Locate the cell with the specified text and output its [x, y] center coordinate. 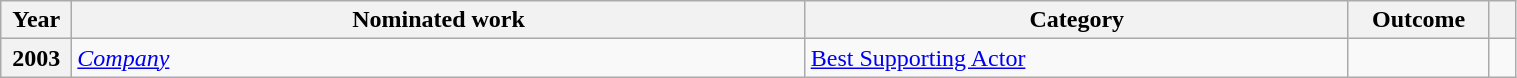
Best Supporting Actor [1076, 58]
Outcome [1418, 20]
Nominated work [438, 20]
2003 [36, 58]
Company [438, 58]
Category [1076, 20]
Year [36, 20]
